Search for the cell housing the specified text and yield its (X, Y) center coordinate. 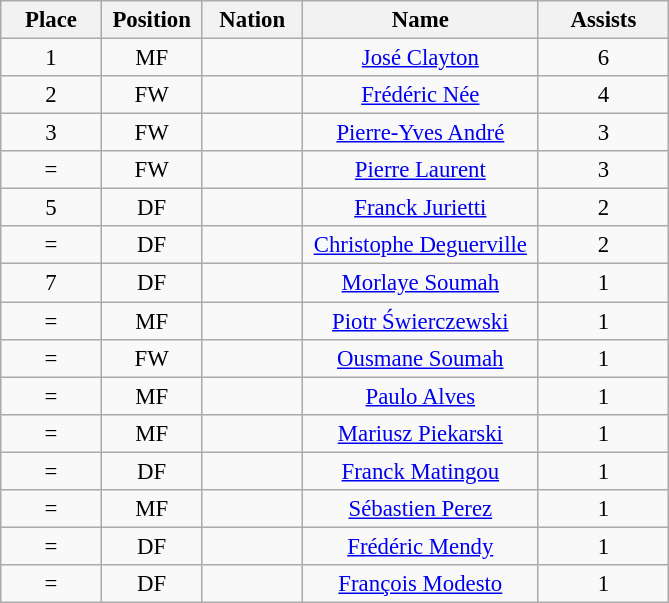
4 (604, 95)
François Modesto (421, 584)
Franck Matingou (421, 471)
Name (421, 20)
Pierre-Yves André (421, 133)
Frédéric Mendy (421, 546)
José Clayton (421, 58)
Ousmane Soumah (421, 358)
Mariusz Piekarski (421, 433)
Christophe Deguerville (421, 245)
Sébastien Perez (421, 509)
Frédéric Née (421, 95)
Assists (604, 20)
Morlaye Soumah (421, 283)
Paulo Alves (421, 396)
Pierre Laurent (421, 170)
Nation (252, 20)
Position (152, 20)
7 (52, 283)
5 (52, 208)
Franck Jurietti (421, 208)
Piotr Świerczewski (421, 321)
6 (604, 58)
Place (52, 20)
